Capture the cell that displays the provided text and extract its [X, Y] central coordinate. 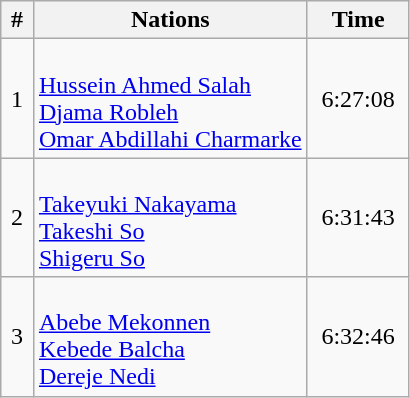
1 [18, 98]
Takeyuki NakayamaTakeshi SoShigeru So [170, 218]
Hussein Ahmed SalahDjama RoblehOmar Abdillahi Charmarke [170, 98]
Abebe MekonnenKebede BalchaDereje Nedi [170, 336]
2 [18, 218]
# [18, 20]
6:32:46 [358, 336]
Nations [170, 20]
6:27:08 [358, 98]
Time [358, 20]
3 [18, 336]
6:31:43 [358, 218]
